Return the [x, y] coordinate for the center point of the cell that contains the specified text.  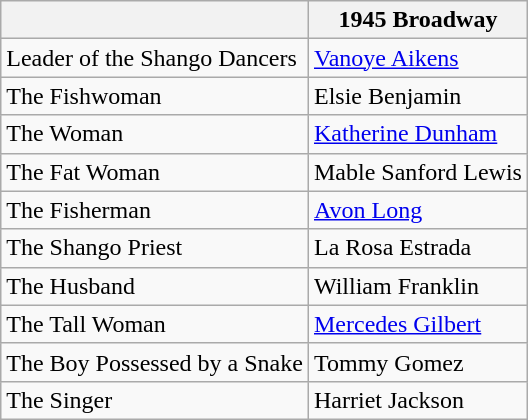
The Singer [155, 400]
Mable Sanford Lewis [418, 172]
Vanoye Aikens [418, 58]
Elsie Benjamin [418, 96]
The Tall Woman [155, 324]
Tommy Gomez [418, 362]
Avon Long [418, 210]
The Fishwoman [155, 96]
The Boy Possessed by a Snake [155, 362]
The Woman [155, 134]
The Fisherman [155, 210]
Mercedes Gilbert [418, 324]
William Franklin [418, 286]
The Fat Woman [155, 172]
Leader of the Shango Dancers [155, 58]
1945 Broadway [418, 20]
The Shango Priest [155, 248]
Harriet Jackson [418, 400]
Katherine Dunham [418, 134]
The Husband [155, 286]
La Rosa Estrada [418, 248]
